Output the (x, y) coordinate of the center of the cell containing the given text.  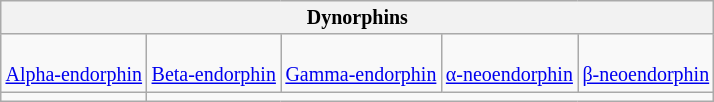
Beta-endorphin (214, 64)
Dynorphins (358, 18)
Gamma-endorphin (361, 64)
α-neoendorphin (510, 64)
Alpha-endorphin (74, 64)
β-neoendorphin (646, 64)
